Scan for the cell matching the given text and deliver its (X, Y) coordinate at center. 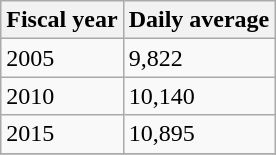
2015 (62, 134)
10,895 (199, 134)
2005 (62, 58)
2010 (62, 96)
Daily average (199, 20)
9,822 (199, 58)
Fiscal year (62, 20)
10,140 (199, 96)
